Identify which cell holds the provided text, then report its (x, y) central coordinate. 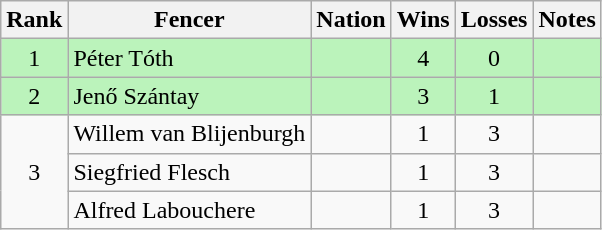
Willem van Blijenburgh (190, 134)
Fencer (190, 20)
Siegfried Flesch (190, 172)
0 (494, 58)
2 (34, 96)
Jenő Szántay (190, 96)
Péter Tóth (190, 58)
Notes (567, 20)
4 (423, 58)
Losses (494, 20)
Rank (34, 20)
Alfred Labouchere (190, 210)
Nation (351, 20)
Wins (423, 20)
